Return [x, y] of the center of cell containing provided text 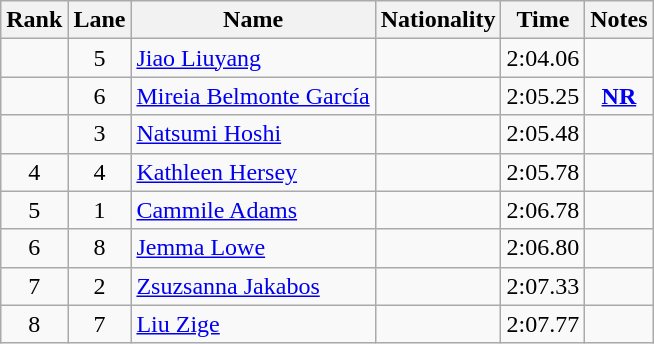
Nationality [438, 20]
Name [253, 20]
2:05.25 [543, 96]
Kathleen Hersey [253, 172]
NR [619, 96]
Notes [619, 20]
2:07.33 [543, 286]
2:07.77 [543, 324]
2:05.78 [543, 172]
Jiao Liuyang [253, 58]
Natsumi Hoshi [253, 134]
Zsuzsanna Jakabos [253, 286]
Lane [100, 20]
3 [100, 134]
2 [100, 286]
Jemma Lowe [253, 248]
2:05.48 [543, 134]
Liu Zige [253, 324]
2:06.80 [543, 248]
Time [543, 20]
2:04.06 [543, 58]
2:06.78 [543, 210]
Mireia Belmonte García [253, 96]
Cammile Adams [253, 210]
1 [100, 210]
Rank [34, 20]
